From the cell containing the given text, extract its center point as [X, Y] coordinate. 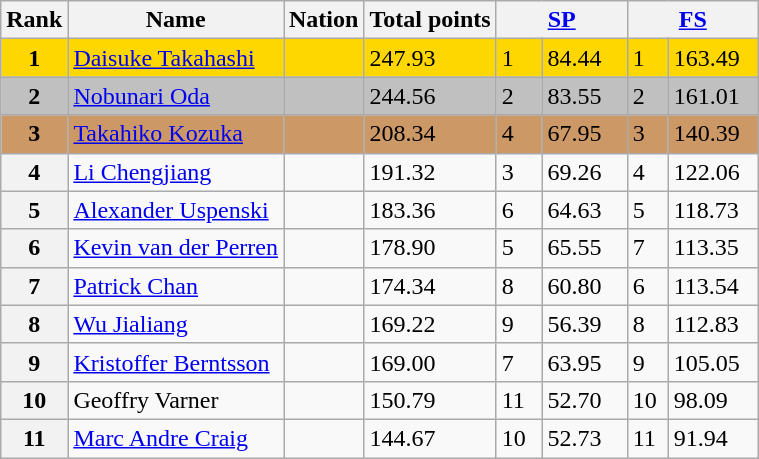
191.32 [430, 172]
118.73 [713, 210]
163.49 [713, 58]
Nobunari Oda [176, 96]
Geoffry Varner [176, 400]
Wu Jialiang [176, 324]
Alexander Uspenski [176, 210]
161.01 [713, 96]
Marc Andre Craig [176, 438]
56.39 [584, 324]
Nation [324, 20]
105.05 [713, 362]
63.95 [584, 362]
Patrick Chan [176, 286]
84.44 [584, 58]
52.73 [584, 438]
169.00 [430, 362]
Rank [34, 20]
113.54 [713, 286]
208.34 [430, 134]
244.56 [430, 96]
69.26 [584, 172]
SP [562, 20]
60.80 [584, 286]
144.67 [430, 438]
178.90 [430, 248]
98.09 [713, 400]
Total points [430, 20]
174.34 [430, 286]
112.83 [713, 324]
169.22 [430, 324]
Takahiko Kozuka [176, 134]
247.93 [430, 58]
Kevin van der Perren [176, 248]
52.70 [584, 400]
150.79 [430, 400]
140.39 [713, 134]
Name [176, 20]
Li Chengjiang [176, 172]
Kristoffer Berntsson [176, 362]
64.63 [584, 210]
FS [692, 20]
183.36 [430, 210]
122.06 [713, 172]
91.94 [713, 438]
67.95 [584, 134]
Daisuke Takahashi [176, 58]
113.35 [713, 248]
65.55 [584, 248]
83.55 [584, 96]
